Locate the cell with the specified text and output its [X, Y] center coordinate. 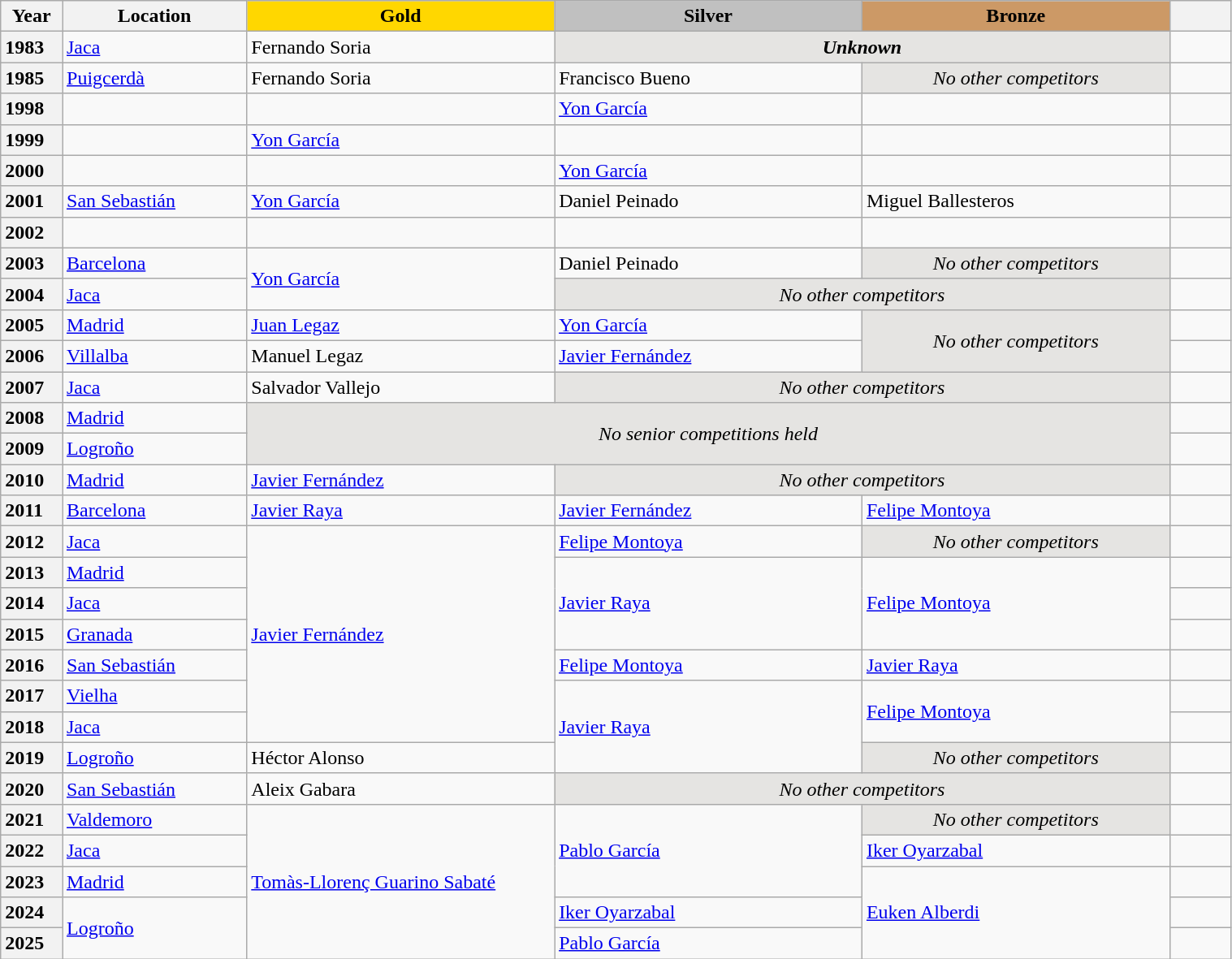
1983 [32, 47]
2000 [32, 171]
2010 [32, 480]
2017 [32, 696]
Bronze [1015, 16]
2015 [32, 634]
Juan Legaz [401, 325]
No senior competitions held [708, 434]
2019 [32, 758]
Manuel Legaz [401, 356]
Valdemoro [154, 819]
2007 [32, 387]
Granada [154, 634]
2011 [32, 511]
Year [32, 16]
2013 [32, 572]
2022 [32, 850]
Vielha [154, 696]
Miguel Ballesteros [1015, 201]
Villalba [154, 356]
2020 [32, 788]
1999 [32, 140]
Salvador Vallejo [401, 387]
2025 [32, 944]
1998 [32, 109]
2005 [32, 325]
2014 [32, 603]
2002 [32, 232]
Puigcerdà [154, 78]
2018 [32, 727]
1985 [32, 78]
2004 [32, 294]
2023 [32, 881]
2009 [32, 449]
2001 [32, 201]
2008 [32, 418]
Silver [708, 16]
Aleix Gabara [401, 788]
Tomàs-Llorenç Guarino Sabaté [401, 881]
2006 [32, 356]
2024 [32, 913]
Location [154, 16]
2021 [32, 819]
Gold [401, 16]
2003 [32, 263]
Unknown [862, 47]
Euken Alberdi [1015, 912]
Héctor Alonso [401, 758]
2016 [32, 665]
Francisco Bueno [708, 78]
2012 [32, 542]
